Capture the cell that displays the provided text and extract its [X, Y] central coordinate. 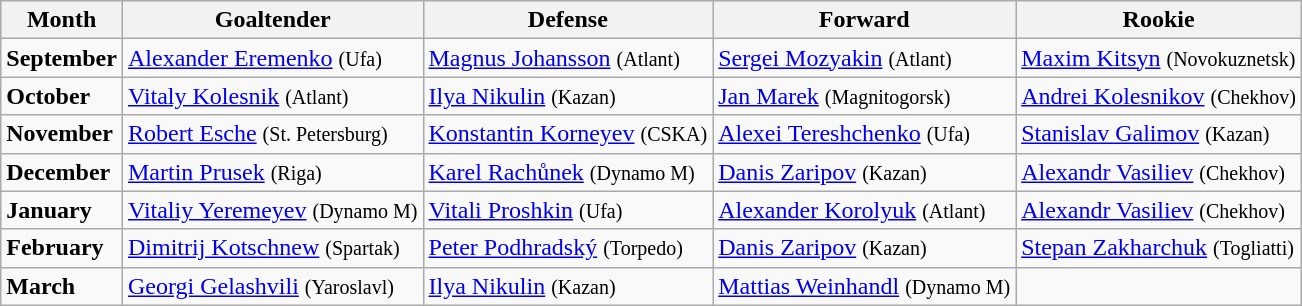
Magnus Johansson (Atlant) [568, 58]
Stanislav Galimov (Kazan) [1159, 134]
Georgi Gelashvili (Yaroslavl) [272, 286]
Andrei Kolesnikov (Chekhov) [1159, 96]
Month [62, 20]
Karel Rachůnek (Dynamo M) [568, 172]
Maxim Kitsyn (Novokuznetsk) [1159, 58]
Vitaly Kolesnik (Atlant) [272, 96]
February [62, 248]
Sergei Mozyakin (Atlant) [864, 58]
Alexander Korolyuk (Atlant) [864, 210]
Alexei Tereshchenko (Ufa) [864, 134]
Konstantin Korneyev (CSKA) [568, 134]
Mattias Weinhandl (Dynamo M) [864, 286]
Peter Podhradský (Torpedo) [568, 248]
Forward [864, 20]
October [62, 96]
September [62, 58]
March [62, 286]
Vitali Proshkin (Ufa) [568, 210]
Stepan Zakharchuk (Togliatti) [1159, 248]
Goaltender [272, 20]
Vitaliy Yeremeyev (Dynamo M) [272, 210]
Rookie [1159, 20]
January [62, 210]
Defense [568, 20]
Robert Esche (St. Petersburg) [272, 134]
Alexander Eremenko (Ufa) [272, 58]
Martin Prusek (Riga) [272, 172]
Dimitrij Kotschnew (Spartak) [272, 248]
December [62, 172]
November [62, 134]
Jan Marek (Magnitogorsk) [864, 96]
